For the text-containing cell, return its midpoint in [x, y] coordinate format. 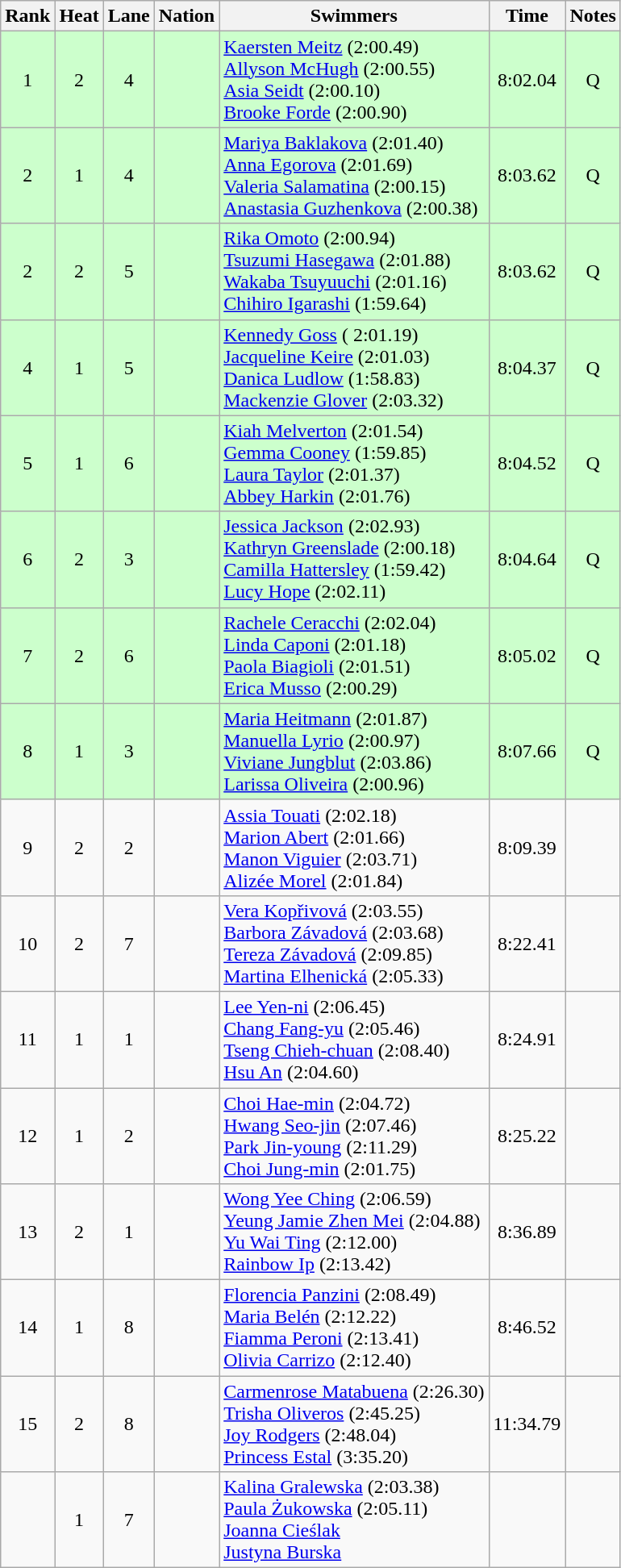
11 [27, 1039]
8:04.37 [527, 368]
Florencia Panzini (2:08.49)Maria Belén (2:12.22)Fiamma Peroni (2:13.41)Olivia Carrizo (2:12.40) [354, 1328]
14 [27, 1328]
8:04.64 [527, 560]
Kiah Melverton (2:01.54)Gemma Cooney (1:59.85)Laura Taylor (2:01.37)Abbey Harkin (2:01.76) [354, 463]
15 [27, 1424]
Swimmers [354, 16]
Heat [79, 16]
8:46.52 [527, 1328]
Assia Touati (2:02.18)Marion Abert (2:01.66)Manon Viguier (2:03.71)Alizée Morel (2:01.84) [354, 847]
Kaersten Meitz (2:00.49)Allyson McHugh (2:00.55)Asia Seidt (2:00.10)Brooke Forde (2:00.90) [354, 79]
Maria Heitmann (2:01.87)Manuella Lyrio (2:00.97)Viviane Jungblut (2:03.86)Larissa Oliveira (2:00.96) [354, 752]
Kennedy Goss ( 2:01.19)Jacqueline Keire (2:01.03)Danica Ludlow (1:58.83)Mackenzie Glover (2:03.32) [354, 368]
10 [27, 944]
Notes [593, 16]
Rika Omoto (2:00.94)Tsuzumi Hasegawa (2:01.88)Wakaba Tsuyuuchi (2:01.16)Chihiro Igarashi (1:59.64) [354, 271]
8:09.39 [527, 847]
Rank [27, 16]
Mariya Baklakova (2:01.40)Anna Egorova (2:01.69)Valeria Salamatina (2:00.15)Anastasia Guzhenkova (2:00.38) [354, 176]
Wong Yee Ching (2:06.59)Yeung Jamie Zhen Mei (2:04.88)Yu Wai Ting (2:12.00)Rainbow Ip (2:13.42) [354, 1232]
Vera Kopřivová (2:03.55)Barbora Závadová (2:03.68)Tereza Závadová (2:09.85)Martina Elhenická (2:05.33) [354, 944]
Nation [186, 16]
8:05.02 [527, 655]
8:22.41 [527, 944]
Choi Hae-min (2:04.72)Hwang Seo-jin (2:07.46)Park Jin-young (2:11.29)Choi Jung-min (2:01.75) [354, 1136]
Carmenrose Matabuena (2:26.30)Trisha Oliveros (2:45.25)Joy Rodgers (2:48.04)Princess Estal (3:35.20) [354, 1424]
8:25.22 [527, 1136]
11:34.79 [527, 1424]
Lee Yen-ni (2:06.45)Chang Fang-yu (2:05.46)Tseng Chieh-chuan (2:08.40)Hsu An (2:04.60) [354, 1039]
8:24.91 [527, 1039]
12 [27, 1136]
Jessica Jackson (2:02.93)Kathryn Greenslade (2:00.18)Camilla Hattersley (1:59.42)Lucy Hope (2:02.11) [354, 560]
9 [27, 847]
Time [527, 16]
Rachele Ceracchi (2:02.04)Linda Caponi (2:01.18)Paola Biagioli (2:01.51)Erica Musso (2:00.29) [354, 655]
13 [27, 1232]
8:04.52 [527, 463]
Lane [129, 16]
Kalina Gralewska (2:03.38)Paula Żukowska (2:05.11)Joanna CieślakJustyna Burska [354, 1520]
8:07.66 [527, 752]
8:36.89 [527, 1232]
8:02.04 [527, 79]
